Identify which cell holds the provided text, then report its [x, y] central coordinate. 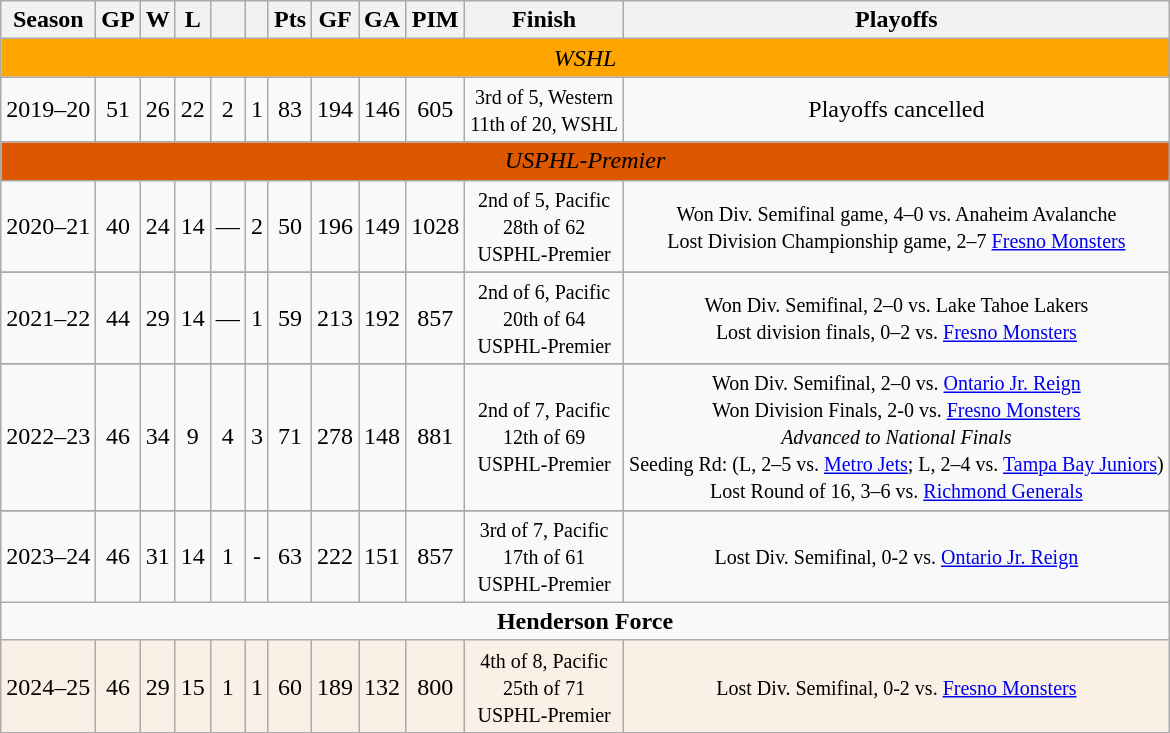
194 [336, 110]
71 [290, 437]
132 [382, 686]
148 [382, 437]
149 [382, 226]
59 [290, 318]
24 [158, 226]
2022–23 [48, 437]
222 [336, 556]
60 [290, 686]
Pts [290, 20]
146 [382, 110]
9 [192, 437]
Won Div. Semifinal, 2–0 vs. Lake Tahoe LakersLost division finals, 0–2 vs. Fresno Monsters [896, 318]
Won Div. Semifinal game, 4–0 vs. Anaheim AvalancheLost Division Championship game, 2–7 Fresno Monsters [896, 226]
2024–25 [48, 686]
44 [118, 318]
L [192, 20]
189 [336, 686]
USPHL-Premier [586, 161]
Season [48, 20]
Henderson Force [586, 621]
Lost Div. Semifinal, 0-2 vs. Ontario Jr. Reign [896, 556]
3 [256, 437]
Playoffs cancelled [896, 110]
83 [290, 110]
31 [158, 556]
196 [336, 226]
192 [382, 318]
2nd of 6, Pacific20th of 64 USPHL-Premier [544, 318]
Lost Div. Semifinal, 0-2 vs. Fresno Monsters [896, 686]
- [256, 556]
2020–21 [48, 226]
Finish [544, 20]
GP [118, 20]
213 [336, 318]
2nd of 5, Pacific28th of 62 USPHL-Premier [544, 226]
2nd of 7, Pacific12th of 69 USPHL-Premier [544, 437]
4 [228, 437]
GA [382, 20]
40 [118, 226]
GF [336, 20]
2019–20 [48, 110]
4th of 8, Pacific25th of 71 USPHL-Premier [544, 686]
26 [158, 110]
151 [382, 556]
3rd of 5, Western11th of 20, WSHL [544, 110]
881 [436, 437]
51 [118, 110]
WSHL [586, 58]
800 [436, 686]
Playoffs [896, 20]
63 [290, 556]
1028 [436, 226]
278 [336, 437]
2023–24 [48, 556]
3rd of 7, Pacific17th of 61 USPHL-Premier [544, 556]
50 [290, 226]
15 [192, 686]
W [158, 20]
PIM [436, 20]
605 [436, 110]
2021–22 [48, 318]
34 [158, 437]
22 [192, 110]
